Return [X, Y] of the center of cell containing provided text 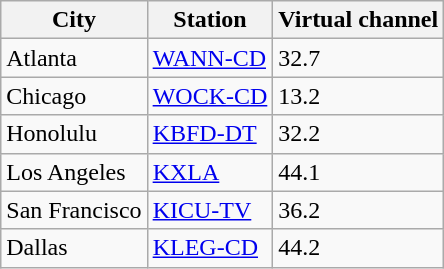
Atlanta [74, 58]
44.1 [358, 172]
San Francisco [74, 210]
32.7 [358, 58]
WOCK-CD [210, 96]
WANN-CD [210, 58]
Dallas [74, 248]
13.2 [358, 96]
Los Angeles [74, 172]
KXLA [210, 172]
Station [210, 20]
KICU-TV [210, 210]
44.2 [358, 248]
Chicago [74, 96]
32.2 [358, 134]
Honolulu [74, 134]
KLEG-CD [210, 248]
City [74, 20]
KBFD-DT [210, 134]
36.2 [358, 210]
Virtual channel [358, 20]
